For the text-containing cell, return its midpoint in (x, y) coordinate format. 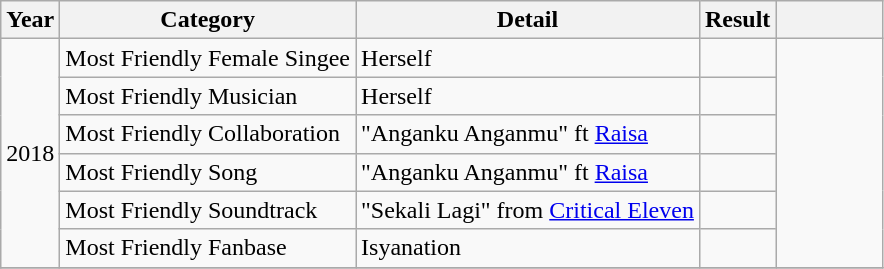
Result (737, 20)
Year (30, 20)
"Sekali Lagi" from Critical Eleven (528, 210)
Most Friendly Musician (208, 96)
Most Friendly Female Singee (208, 58)
Most Friendly Song (208, 172)
Category (208, 20)
Most Friendly Soundtrack (208, 210)
Detail (528, 20)
Isyanation (528, 248)
Most Friendly Fanbase (208, 248)
2018 (30, 153)
Most Friendly Collaboration (208, 134)
